Return the (x, y) coordinate for the center point of the cell that contains the specified text.  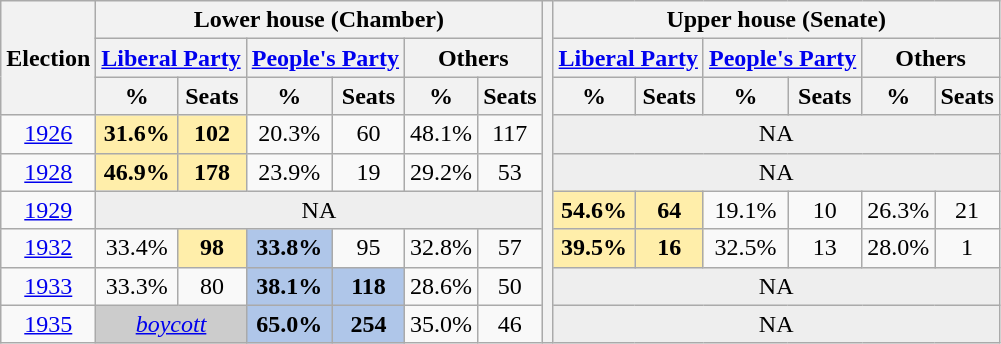
57 (510, 248)
60 (368, 134)
10 (825, 210)
33.4% (137, 248)
Election (48, 58)
98 (212, 248)
28.0% (898, 248)
28.6% (442, 286)
64 (669, 210)
178 (212, 172)
53 (510, 172)
48.1% (442, 134)
Lower house (Chamber) (319, 20)
boycott (171, 324)
20.3% (289, 134)
19.1% (745, 210)
19 (368, 172)
118 (368, 286)
Upper house (Senate) (776, 20)
13 (825, 248)
1928 (48, 172)
1926 (48, 134)
46.9% (137, 172)
1935 (48, 324)
95 (368, 248)
102 (212, 134)
16 (669, 248)
35.0% (442, 324)
29.2% (442, 172)
32.5% (745, 248)
1932 (48, 248)
33.8% (289, 248)
50 (510, 286)
39.5% (594, 248)
32.8% (442, 248)
1929 (48, 210)
26.3% (898, 210)
1 (967, 248)
23.9% (289, 172)
46 (510, 324)
38.1% (289, 286)
117 (510, 134)
254 (368, 324)
65.0% (289, 324)
31.6% (137, 134)
54.6% (594, 210)
21 (967, 210)
80 (212, 286)
1933 (48, 286)
33.3% (137, 286)
